Capture the cell that displays the provided text and extract its [x, y] central coordinate. 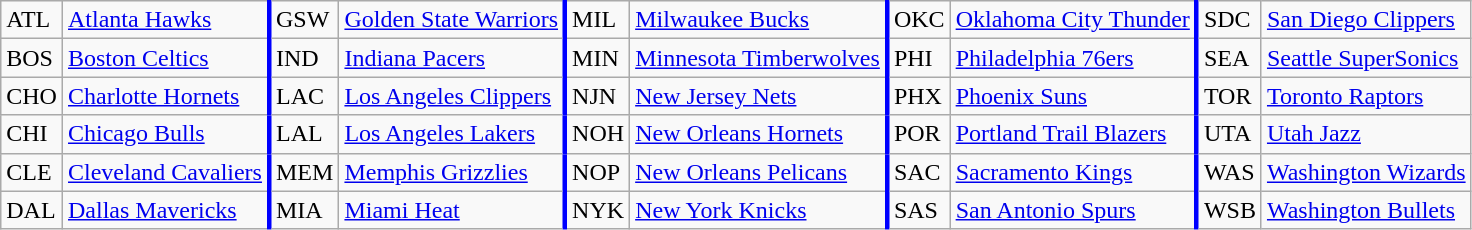
IND [304, 58]
DAL [32, 210]
Miami Heat [452, 210]
Oklahoma City Thunder [1074, 20]
LAL [304, 134]
BOS [32, 58]
Atlanta Hawks [166, 20]
Toronto Raptors [1366, 96]
Indiana Pacers [452, 58]
Dallas Mavericks [166, 210]
TOR [1230, 96]
SAC [918, 172]
New Orleans Hornets [758, 134]
NOP [598, 172]
SAS [918, 210]
New Jersey Nets [758, 96]
Washington Bullets [1366, 210]
San Diego Clippers [1366, 20]
CLE [32, 172]
Cleveland Cavaliers [166, 172]
Los Angeles Clippers [452, 96]
WSB [1230, 210]
NJN [598, 96]
New Orleans Pelicans [758, 172]
Washington Wizards [1366, 172]
WAS [1230, 172]
Golden State Warriors [452, 20]
MIN [598, 58]
GSW [304, 20]
Seattle SuperSonics [1366, 58]
ATL [32, 20]
Milwaukee Bucks [758, 20]
MEM [304, 172]
Portland Trail Blazers [1074, 134]
Memphis Grizzlies [452, 172]
NYK [598, 210]
UTA [1230, 134]
PHX [918, 96]
Sacramento Kings [1074, 172]
PHI [918, 58]
NOH [598, 134]
POR [918, 134]
Los Angeles Lakers [452, 134]
SDC [1230, 20]
CHO [32, 96]
Minnesota Timberwolves [758, 58]
MIL [598, 20]
MIA [304, 210]
San Antonio Spurs [1074, 210]
Utah Jazz [1366, 134]
LAC [304, 96]
Charlotte Hornets [166, 96]
SEA [1230, 58]
Phoenix Suns [1074, 96]
Chicago Bulls [166, 134]
New York Knicks [758, 210]
CHI [32, 134]
Boston Celtics [166, 58]
OKC [918, 20]
Philadelphia 76ers [1074, 58]
